Scan for the cell matching the given text and deliver its [x, y] coordinate at center. 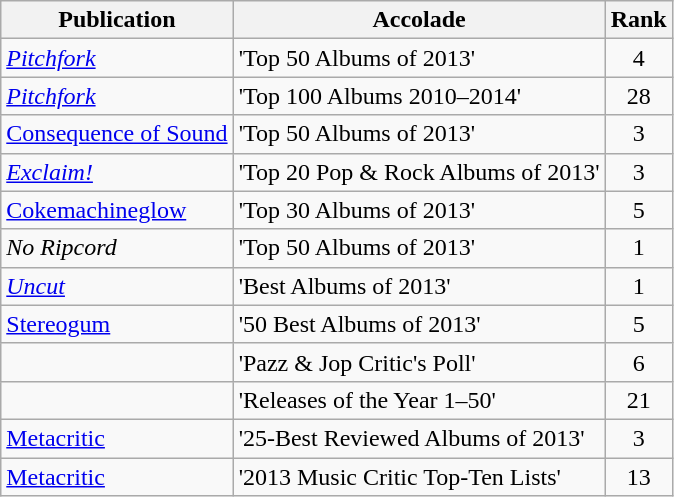
'Top 100 Albums 2010–2014' [419, 96]
'Pazz & Jop Critic's Poll' [419, 362]
Stereogum [117, 324]
28 [638, 96]
Rank [638, 20]
Cokemachineglow [117, 210]
'25-Best Reviewed Albums of 2013' [419, 438]
'Top 20 Pop & Rock Albums of 2013' [419, 172]
Exclaim! [117, 172]
Publication [117, 20]
13 [638, 477]
6 [638, 362]
Consequence of Sound [117, 134]
'2013 Music Critic Top-Ten Lists' [419, 477]
No Ripcord [117, 248]
'Releases of the Year 1–50' [419, 400]
Accolade [419, 20]
21 [638, 400]
'Top 30 Albums of 2013' [419, 210]
Uncut [117, 286]
'Best Albums of 2013' [419, 286]
'50 Best Albums of 2013' [419, 324]
4 [638, 58]
